For the text-containing cell, return its midpoint in [x, y] coordinate format. 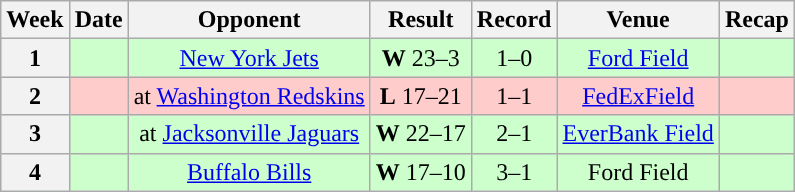
at Washington Redskins [249, 96]
at Jacksonville Jaguars [249, 134]
2 [35, 96]
W 17–10 [420, 172]
3–1 [514, 172]
Buffalo Bills [249, 172]
W 22–17 [420, 134]
3 [35, 134]
New York Jets [249, 58]
EverBank Field [638, 134]
Recap [756, 20]
Week [35, 20]
4 [35, 172]
1–0 [514, 58]
W 23–3 [420, 58]
1 [35, 58]
Result [420, 20]
L 17–21 [420, 96]
2–1 [514, 134]
FedExField [638, 96]
1–1 [514, 96]
Record [514, 20]
Opponent [249, 20]
Date [98, 20]
Venue [638, 20]
